Return [x, y] of the center of cell containing provided text 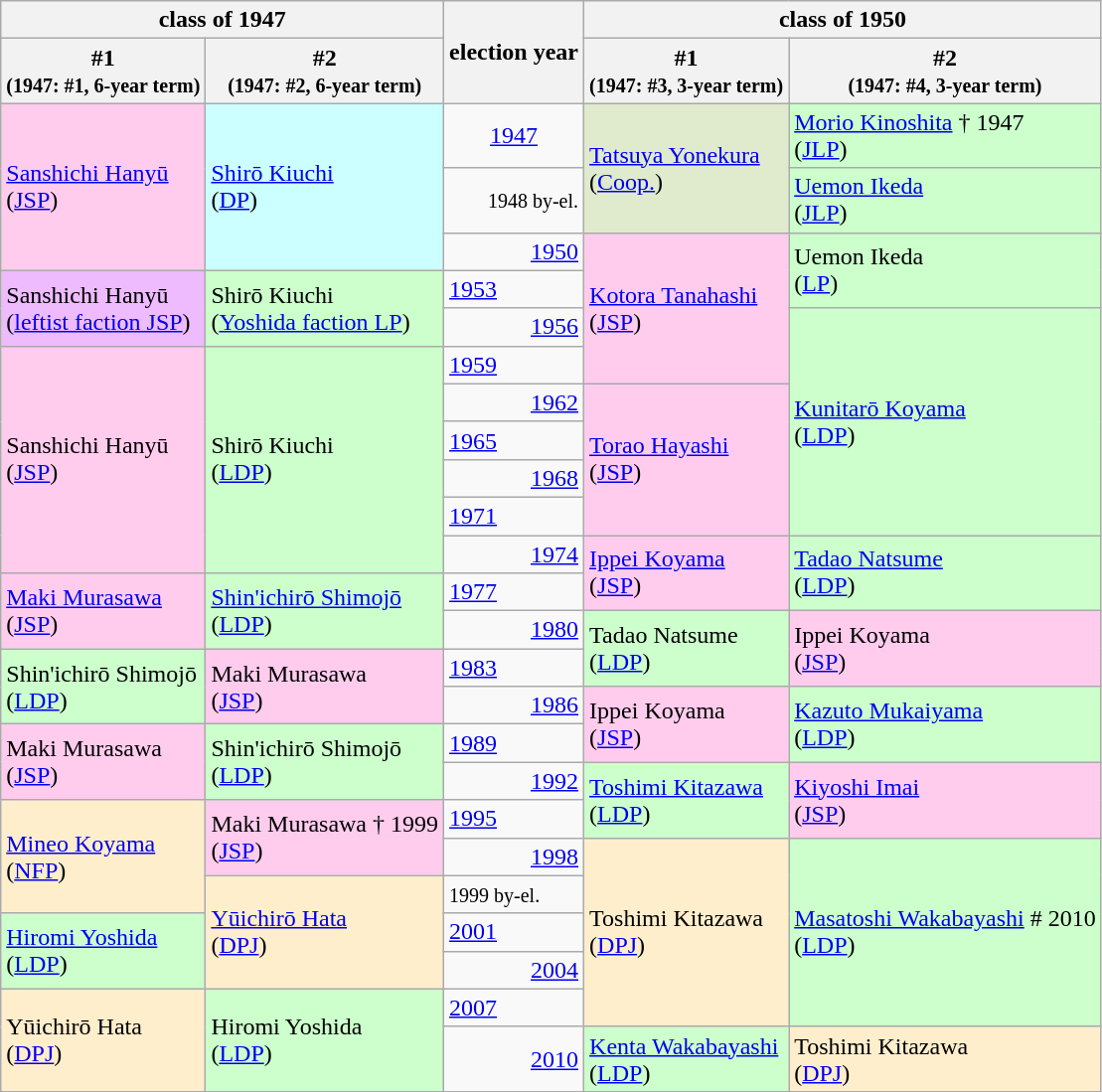
Tatsuya Yonekura(Coop.) [687, 168]
Kunitarō Koyama(LDP) [946, 421]
1995 [515, 819]
Kotora Tanahashi(JSP) [687, 308]
Shirō Kiuchi(LDP) [325, 459]
#1(1947: #1, 6-year term) [103, 72]
2001 [515, 932]
#2(1947: #2, 6-year term) [325, 72]
Kenta Wakabayashi(LDP) [687, 1059]
1948 by-el. [515, 201]
#1(1947: #3, 3-year term) [687, 72]
1950 [515, 251]
Masatoshi Wakabayashi # 2010(LDP) [946, 932]
1999 by-el. [515, 894]
Torao Hayashi(JSP) [687, 459]
1968 [515, 478]
1965 [515, 440]
1992 [515, 781]
class of 1950 [843, 20]
Uemon Ikeda(LP) [946, 270]
2004 [515, 970]
Kiyoshi Imai(JSP) [946, 800]
1962 [515, 402]
Shirō Kiuchi(Yoshida faction LP) [325, 308]
1998 [515, 857]
Uemon Ikeda(JLP) [946, 201]
Kazuto Mukaiyama(LDP) [946, 724]
Sanshichi Hanyū(leftist faction JSP) [103, 308]
1953 [515, 289]
1989 [515, 743]
1956 [515, 327]
1983 [515, 668]
Mineo Koyama(NFP) [103, 857]
class of 1947 [223, 20]
1947 [515, 135]
1977 [515, 592]
Toshimi Kitazawa(LDP) [687, 800]
election year [515, 52]
2010 [515, 1059]
1959 [515, 365]
1974 [515, 553]
1980 [515, 630]
Morio Kinoshita † 1947(JLP) [946, 135]
#2(1947: #4, 3-year term) [946, 72]
1971 [515, 516]
1986 [515, 705]
2007 [515, 1008]
Maki Murasawa † 1999(JSP) [325, 838]
Shirō Kiuchi(DP) [325, 187]
